Detect which cell encompasses the target text, then output its [X, Y] center coordinate. 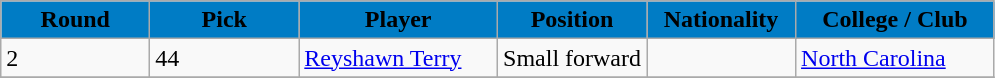
Reyshawn Terry [398, 58]
Pick [224, 20]
College / Club [896, 20]
Player [398, 20]
Nationality [722, 20]
2 [76, 58]
Small forward [572, 58]
North Carolina [896, 58]
44 [224, 58]
Round [76, 20]
Position [572, 20]
